Search for the cell housing the specified text and yield its [x, y] center coordinate. 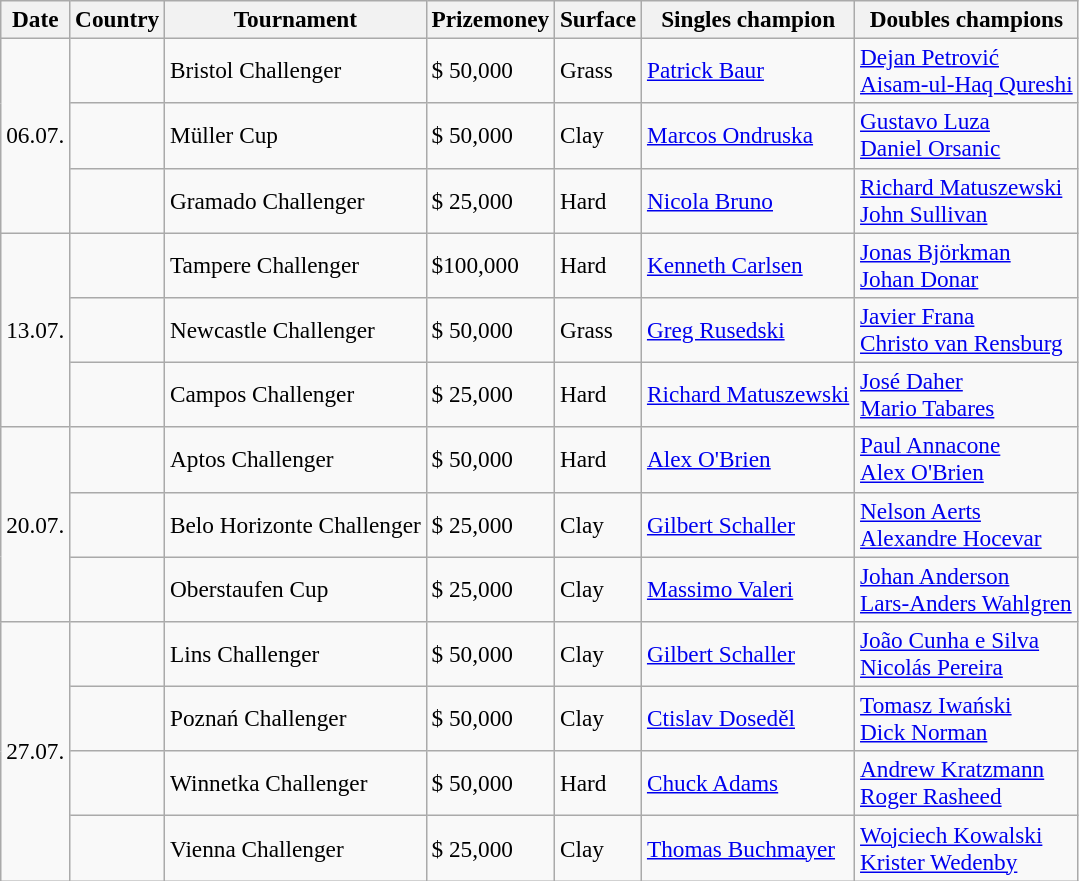
Surface [598, 19]
Winnetka Challenger [296, 784]
Ctislav Doseděl [748, 718]
Paul Annacone Alex O'Brien [966, 460]
Richard Matuszewski John Sullivan [966, 200]
Belo Horizonte Challenger [296, 524]
Tampere Challenger [296, 264]
Doubles champions [966, 19]
06.07. [36, 135]
Poznań Challenger [296, 718]
Lins Challenger [296, 654]
Dejan Petrović Aisam-ul-Haq Qureshi [966, 70]
Wojciech Kowalski Krister Wedenby [966, 848]
Nicola Bruno [748, 200]
Thomas Buchmayer [748, 848]
Marcos Ondruska [748, 136]
Chuck Adams [748, 784]
Newcastle Challenger [296, 330]
Oberstaufen Cup [296, 588]
João Cunha e Silva Nicolás Pereira [966, 654]
Prizemoney [490, 19]
Richard Matuszewski [748, 394]
Tomasz Iwański Dick Norman [966, 718]
Bristol Challenger [296, 70]
Massimo Valeri [748, 588]
Andrew Kratzmann Roger Rasheed [966, 784]
Nelson Aerts Alexandre Hocevar [966, 524]
Müller Cup [296, 136]
José Daher Mario Tabares [966, 394]
20.07. [36, 524]
Vienna Challenger [296, 848]
Country [118, 19]
Aptos Challenger [296, 460]
13.07. [36, 329]
Gramado Challenger [296, 200]
$100,000 [490, 264]
Jonas Björkman Johan Donar [966, 264]
Kenneth Carlsen [748, 264]
Greg Rusedski [748, 330]
Date [36, 19]
27.07. [36, 750]
Patrick Baur [748, 70]
Gustavo Luza Daniel Orsanic [966, 136]
Javier Frana Christo van Rensburg [966, 330]
Campos Challenger [296, 394]
Tournament [296, 19]
Singles champion [748, 19]
Alex O'Brien [748, 460]
Johan Anderson Lars-Anders Wahlgren [966, 588]
